Extract the [X, Y] coordinate from the center of the cell holding the provided text.  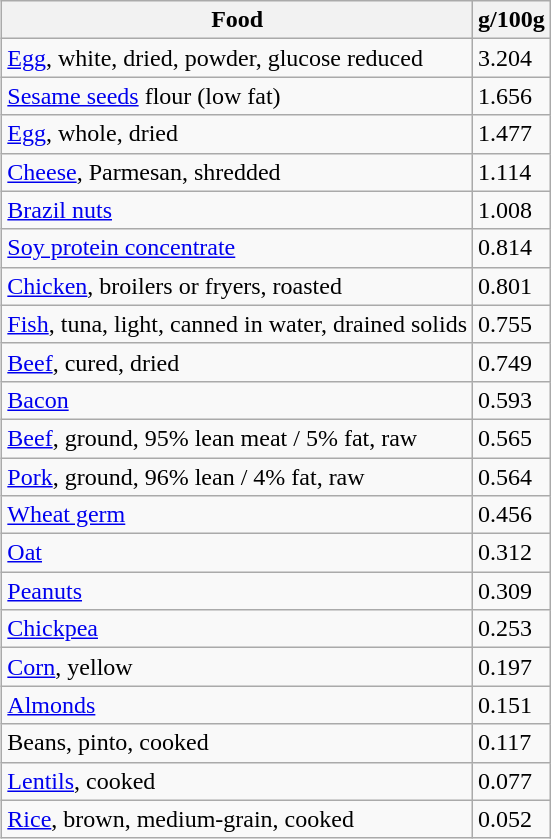
g/100g [512, 20]
1.008 [512, 210]
0.456 [512, 515]
0.312 [512, 553]
Chicken, broilers or fryers, roasted [238, 286]
0.151 [512, 705]
0.197 [512, 667]
Lentils, cooked [238, 781]
Pork, ground, 96% lean / 4% fat, raw [238, 477]
Wheat germ [238, 515]
Egg, whole, dried [238, 134]
Brazil nuts [238, 210]
Rice, brown, medium-grain, cooked [238, 819]
0.755 [512, 324]
Soy protein concentrate [238, 248]
Fish, tuna, light, canned in water, drained solids [238, 324]
0.593 [512, 400]
0.564 [512, 477]
0.749 [512, 362]
Sesame seeds flour (low fat) [238, 96]
Chickpea [238, 629]
Beef, cured, dried [238, 362]
Cheese, Parmesan, shredded [238, 172]
0.052 [512, 819]
0.117 [512, 743]
0.309 [512, 591]
Peanuts [238, 591]
1.114 [512, 172]
1.656 [512, 96]
Beef, ground, 95% lean meat / 5% fat, raw [238, 438]
Beans, pinto, cooked [238, 743]
0.565 [512, 438]
Corn, yellow [238, 667]
Oat [238, 553]
Almonds [238, 705]
Egg, white, dried, powder, glucose reduced [238, 58]
0.814 [512, 248]
3.204 [512, 58]
0.077 [512, 781]
1.477 [512, 134]
0.253 [512, 629]
0.801 [512, 286]
Bacon [238, 400]
Food [238, 20]
